Find where the given text appears and provide that cell's center as [X, Y] coordinate. 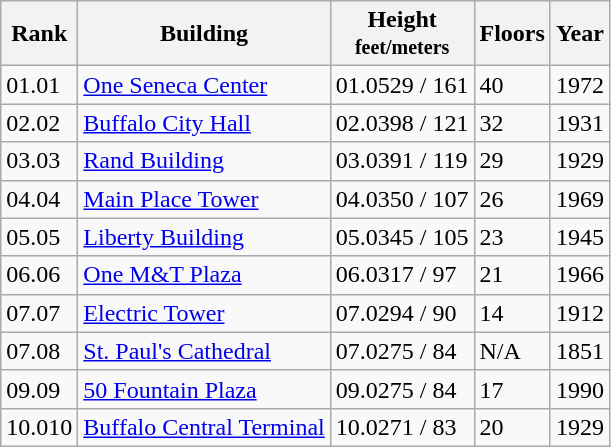
10.010 [40, 427]
Main Place Tower [204, 199]
05.05 [40, 237]
04.0350 / 107 [402, 199]
01.0529 / 161 [402, 85]
N/A [512, 351]
1945 [580, 237]
29 [512, 161]
1990 [580, 389]
10.0271 / 83 [402, 427]
17 [512, 389]
1851 [580, 351]
03.03 [40, 161]
1931 [580, 123]
06.0317 / 97 [402, 275]
26 [512, 199]
09.09 [40, 389]
02.02 [40, 123]
01.01 [40, 85]
07.07 [40, 313]
Year [580, 34]
23 [512, 237]
Floors [512, 34]
One Seneca Center [204, 85]
07.0294 / 90 [402, 313]
1972 [580, 85]
21 [512, 275]
20 [512, 427]
50 Fountain Plaza [204, 389]
One M&T Plaza [204, 275]
St. Paul's Cathedral [204, 351]
40 [512, 85]
Buffalo Central Terminal [204, 427]
07.0275 / 84 [402, 351]
1969 [580, 199]
04.04 [40, 199]
1912 [580, 313]
Electric Tower [204, 313]
14 [512, 313]
07.08 [40, 351]
Rank [40, 34]
Buffalo City Hall [204, 123]
05.0345 / 105 [402, 237]
Liberty Building [204, 237]
09.0275 / 84 [402, 389]
Rand Building [204, 161]
1966 [580, 275]
03.0391 / 119 [402, 161]
32 [512, 123]
Building [204, 34]
06.06 [40, 275]
Heightfeet/meters [402, 34]
02.0398 / 121 [402, 123]
